Determine the [x, y] coordinate at the center of the cell enclosing the given text.  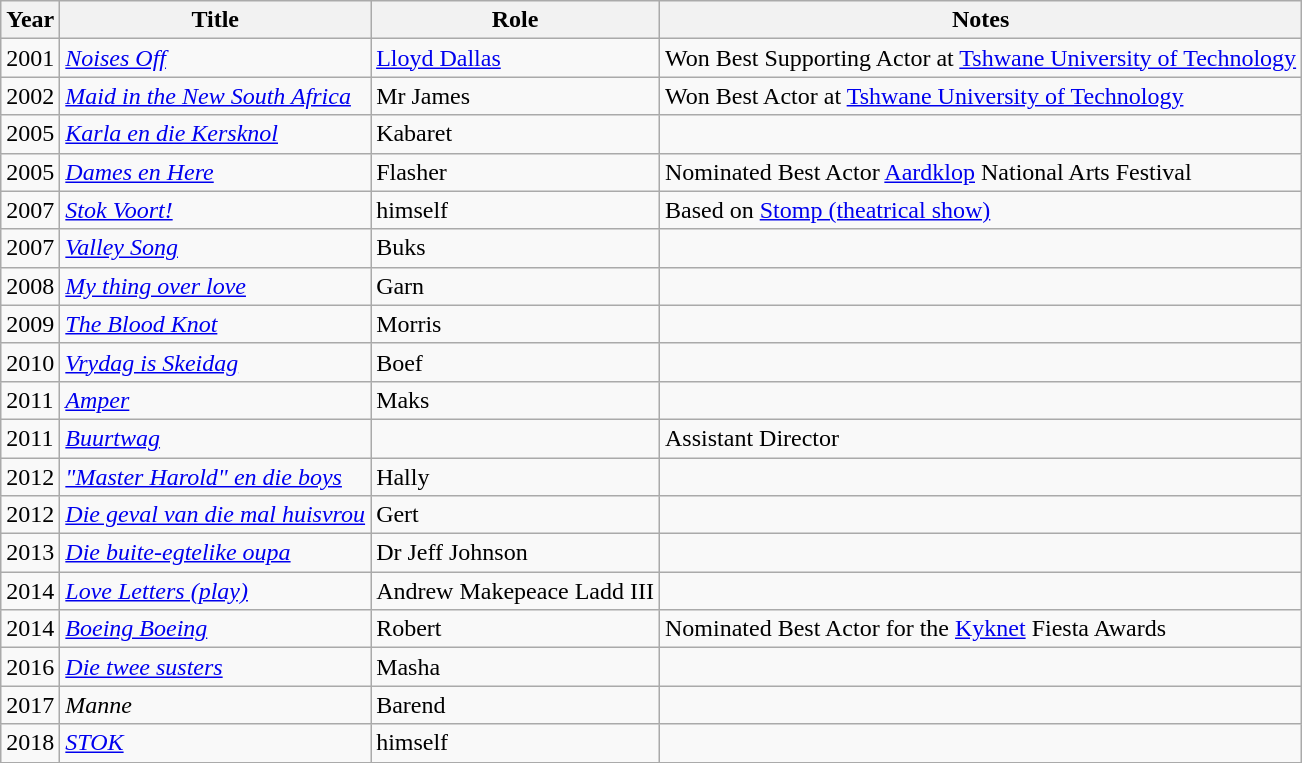
"Master Harold" en die boys [216, 477]
My thing over love [216, 286]
2017 [30, 705]
Masha [516, 667]
Buurtwag [216, 438]
Role [516, 20]
2008 [30, 286]
Vrydag is Skeidag [216, 362]
Dames en Here [216, 172]
Lloyd Dallas [516, 58]
Boef [516, 362]
Love Letters (play) [216, 591]
Dr Jeff Johnson [516, 553]
2001 [30, 58]
STOK [216, 743]
Buks [516, 248]
Die geval van die mal huisvrou [216, 515]
2013 [30, 553]
Maid in the New South Africa [216, 96]
Kabaret [516, 134]
Nominated Best Actor Aardklop National Arts Festival [981, 172]
Die twee susters [216, 667]
2009 [30, 324]
2002 [30, 96]
Barend [516, 705]
Noises Off [216, 58]
Robert [516, 629]
Mr James [516, 96]
Won Best Supporting Actor at Tshwane University of Technology [981, 58]
2018 [30, 743]
Hally [516, 477]
Valley Song [216, 248]
Title [216, 20]
Boeing Boeing [216, 629]
2010 [30, 362]
Nominated Best Actor for the Kyknet Fiesta Awards [981, 629]
The Blood Knot [216, 324]
Maks [516, 400]
Stok Voort! [216, 210]
Morris [516, 324]
Andrew Makepeace Ladd III [516, 591]
Year [30, 20]
Garn [516, 286]
Based on Stomp (theatrical show) [981, 210]
Flasher [516, 172]
2016 [30, 667]
Manne [216, 705]
Won Best Actor at Tshwane University of Technology [981, 96]
Gert [516, 515]
Notes [981, 20]
Die buite-egtelike oupa [216, 553]
Amper [216, 400]
Karla en die Kersknol [216, 134]
Assistant Director [981, 438]
